Provide the [x, y] coordinate of the cell's center where the given text is located.  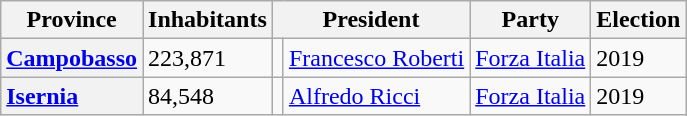
84,548 [208, 96]
Isernia [72, 96]
Francesco Roberti [376, 58]
Inhabitants [208, 20]
Party [530, 20]
Province [72, 20]
Alfredo Ricci [376, 96]
President [370, 20]
Campobasso [72, 58]
223,871 [208, 58]
Election [638, 20]
